Return (x, y) of the center of cell containing provided text 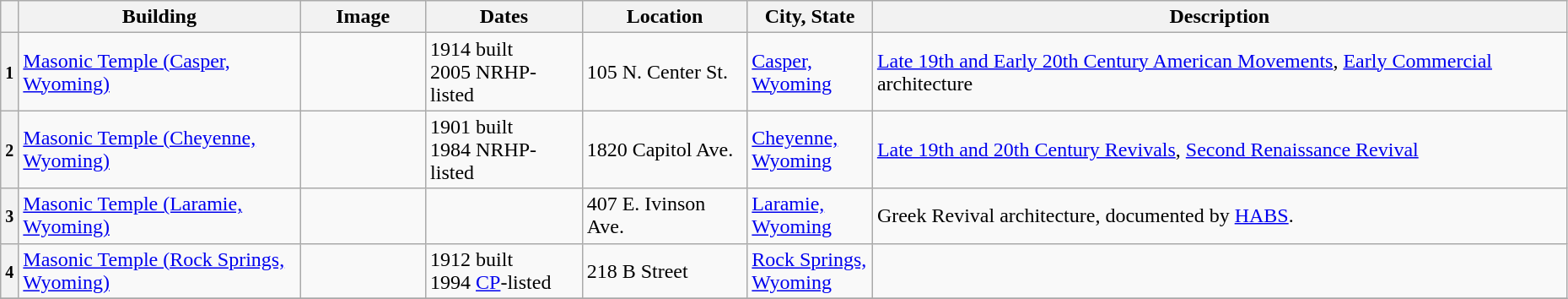
1 (10, 72)
Rock Springs, Wyoming (810, 270)
4 (10, 270)
Cheyenne, Wyoming (810, 149)
218 B Street (665, 270)
City, State (810, 17)
Masonic Temple (Rock Springs, Wyoming) (159, 270)
Late 19th and 20th Century Revivals, Second Renaissance Revival (1220, 149)
3 (10, 216)
Masonic Temple (Laramie, Wyoming) (159, 216)
Image (363, 17)
Location (665, 17)
Building (159, 17)
1901 built1984 NRHP-listed (504, 149)
Masonic Temple (Casper, Wyoming) (159, 72)
407 E. Ivinson Ave. (665, 216)
2 (10, 149)
Description (1220, 17)
Laramie, Wyoming (810, 216)
1820 Capitol Ave. (665, 149)
Masonic Temple (Cheyenne, Wyoming) (159, 149)
Casper, Wyoming (810, 72)
105 N. Center St. (665, 72)
1912 built1994 CP-listed (504, 270)
1914 built2005 NRHP-listed (504, 72)
Greek Revival architecture, documented by HABS. (1220, 216)
Dates (504, 17)
Late 19th and Early 20th Century American Movements, Early Commercial architecture (1220, 72)
